Detect which cell encompasses the target text, then output its [X, Y] center coordinate. 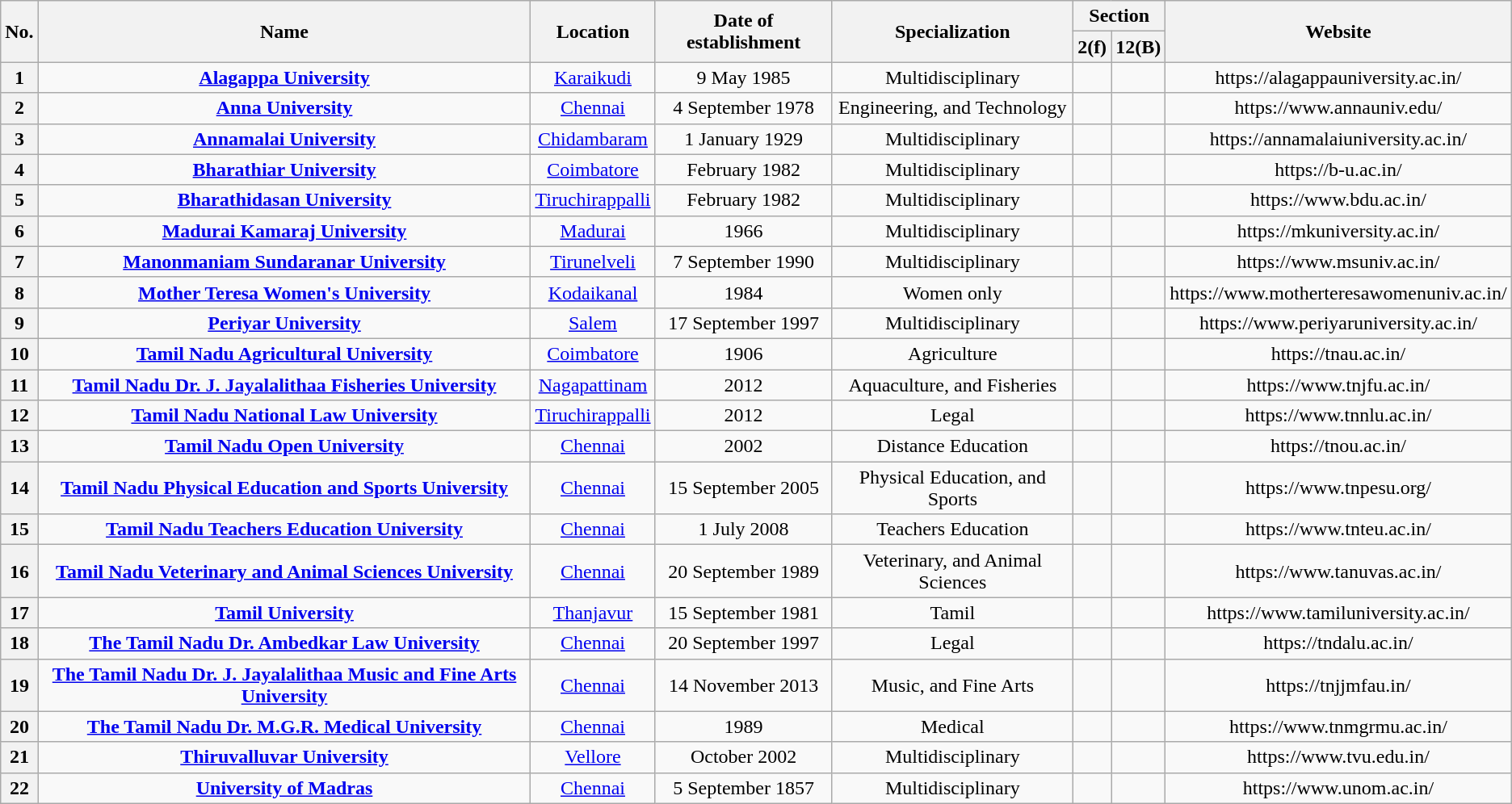
2 [19, 108]
15 September 2005 [743, 488]
Madurai [593, 231]
Tirunelveli [593, 262]
The Tamil Nadu Dr. Ambedkar Law University [284, 643]
Date of establishment [743, 31]
7 September 1990 [743, 262]
2(f) [1092, 47]
October 2002 [743, 757]
2002 [743, 446]
No. [19, 31]
Nagapattinam [593, 385]
Thiruvalluvar University [284, 757]
5 September 1857 [743, 788]
1906 [743, 354]
https://tnau.ac.in/ [1339, 354]
https://www.tnteu.ac.in/ [1339, 530]
The Tamil Nadu Dr. J. Jayalalithaa Music and Fine Arts University [284, 685]
13 [19, 446]
3 [19, 139]
Annamalai University [284, 139]
Bharathiar University [284, 170]
Tamil Nadu Agricultural University [284, 354]
9 May 1985 [743, 77]
https://www.tamiluniversity.ac.in/ [1339, 613]
Manonmaniam Sundaranar University [284, 262]
Tamil University [284, 613]
1 July 2008 [743, 530]
17 September 1997 [743, 323]
21 [19, 757]
Tamil Nadu Open University [284, 446]
https://www.tnjfu.ac.in/ [1339, 385]
Karaikudi [593, 77]
6 [19, 231]
https://alagappauniversity.ac.in/ [1339, 77]
Location [593, 31]
https://tnou.ac.in/ [1339, 446]
Music, and Fine Arts [952, 685]
Tamil Nadu Dr. J. Jayalalithaa Fisheries University [284, 385]
9 [19, 323]
1 [19, 77]
20 September 1989 [743, 572]
Teachers Education [952, 530]
https://tnjjmfau.in/ [1339, 685]
Veterinary, and Animal Sciences [952, 572]
20 September 1997 [743, 643]
11 [19, 385]
Tamil Nadu Physical Education and Sports University [284, 488]
10 [19, 354]
Name [284, 31]
https://www.periyaruniversity.ac.in/ [1339, 323]
https://www.msuniv.ac.in/ [1339, 262]
Women only [952, 292]
https://www.tnmgrmu.ac.in/ [1339, 727]
Tamil Nadu Veterinary and Animal Sciences University [284, 572]
https://www.annauniv.edu/ [1339, 108]
20 [19, 727]
1 January 1929 [743, 139]
Website [1339, 31]
19 [19, 685]
1984 [743, 292]
14 November 2013 [743, 685]
Thanjavur [593, 613]
https://annamalaiuniversity.ac.in/ [1339, 139]
15 September 1981 [743, 613]
1989 [743, 727]
4 [19, 170]
8 [19, 292]
12 [19, 416]
https://www.motherteresawomenuniv.ac.in/ [1339, 292]
https://b-u.ac.in/ [1339, 170]
Distance Education [952, 446]
22 [19, 788]
4 September 1978 [743, 108]
Chidambaram [593, 139]
16 [19, 572]
The Tamil Nadu Dr. M.G.R. Medical University [284, 727]
Physical Education, and Sports [952, 488]
Section [1119, 16]
17 [19, 613]
14 [19, 488]
Kodaikanal [593, 292]
15 [19, 530]
Aquaculture, and Fisheries [952, 385]
Vellore [593, 757]
Madurai Kamaraj University [284, 231]
Agriculture [952, 354]
Engineering, and Technology [952, 108]
12(B) [1139, 47]
7 [19, 262]
1966 [743, 231]
Anna University [284, 108]
https://mkuniversity.ac.in/ [1339, 231]
5 [19, 200]
Periyar University [284, 323]
https://www.tanuvas.ac.in/ [1339, 572]
https://www.tnpesu.org/ [1339, 488]
Tamil Nadu National Law University [284, 416]
https://www.tnnlu.ac.in/ [1339, 416]
18 [19, 643]
Mother Teresa Women's University [284, 292]
https://www.tvu.edu.in/ [1339, 757]
Alagappa University [284, 77]
https://tndalu.ac.in/ [1339, 643]
https://www.unom.ac.in/ [1339, 788]
Specialization [952, 31]
https://www.bdu.ac.in/ [1339, 200]
Bharathidasan University [284, 200]
Medical [952, 727]
Tamil Nadu Teachers Education University [284, 530]
Tamil [952, 613]
Salem [593, 323]
University of Madras [284, 788]
